Capture the cell that displays the provided text and extract its [x, y] central coordinate. 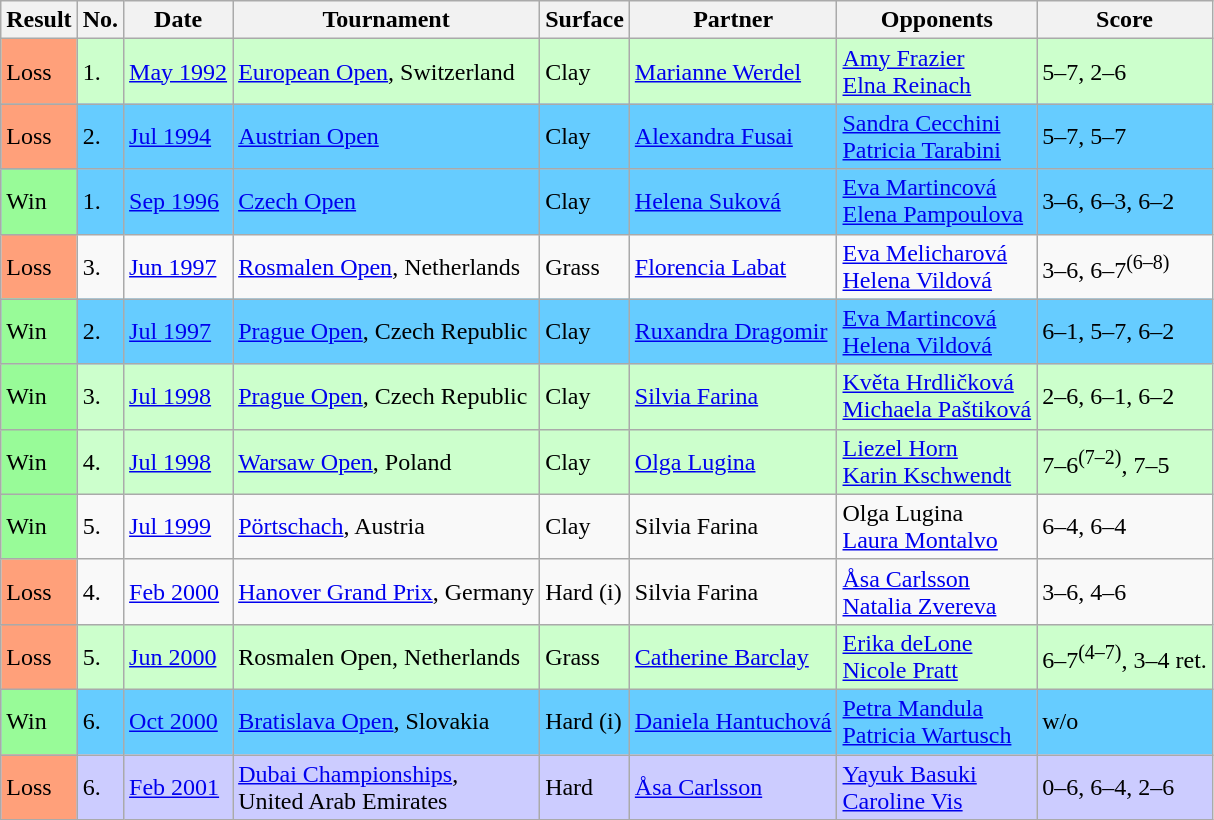
May 1992 [178, 72]
Alexandra Fusai [733, 136]
Surface [585, 20]
Czech Open [386, 202]
Tournament [386, 20]
Austrian Open [386, 136]
Olga Lugina [733, 462]
Åsa Carlsson [733, 786]
Feb 2001 [178, 786]
Jul 1997 [178, 332]
Daniela Hantuchová [733, 722]
Feb 2000 [178, 592]
Květa Hrdličková Michaela Paštiková [937, 396]
Oct 2000 [178, 722]
European Open, Switzerland [386, 72]
6–1, 5–7, 6–2 [1125, 332]
Florencia Labat [733, 266]
Sandra Cecchini Patricia Tarabini [937, 136]
Eva Melicharová Helena Vildová [937, 266]
Hanover Grand Prix, Germany [386, 592]
3–6, 4–6 [1125, 592]
Dubai Championships, United Arab Emirates [386, 786]
3–6, 6–7(6–8) [1125, 266]
Partner [733, 20]
Petra Mandula Patricia Wartusch [937, 722]
Eva Martincová Helena Vildová [937, 332]
Jun 2000 [178, 656]
Yayuk Basuki Caroline Vis [937, 786]
Date [178, 20]
Ruxandra Dragomir [733, 332]
Jun 1997 [178, 266]
Result [39, 20]
w/o [1125, 722]
No. [100, 20]
Jul 1994 [178, 136]
2–6, 6–1, 6–2 [1125, 396]
Hard [585, 786]
Erika deLone Nicole Pratt [937, 656]
Eva Martincová Elena Pampoulova [937, 202]
7–6(7–2), 7–5 [1125, 462]
Warsaw Open, Poland [386, 462]
Amy Frazier Elna Reinach [937, 72]
Liezel Horn Karin Kschwendt [937, 462]
5–7, 5–7 [1125, 136]
3–6, 6–3, 6–2 [1125, 202]
6–4, 6–4 [1125, 526]
6–7(4–7), 3–4 ret. [1125, 656]
Bratislava Open, Slovakia [386, 722]
Åsa Carlsson Natalia Zvereva [937, 592]
Jul 1999 [178, 526]
Olga Lugina Laura Montalvo [937, 526]
5–7, 2–6 [1125, 72]
Marianne Werdel [733, 72]
Score [1125, 20]
0–6, 6–4, 2–6 [1125, 786]
Helena Suková [733, 202]
Pörtschach, Austria [386, 526]
Opponents [937, 20]
Sep 1996 [178, 202]
Catherine Barclay [733, 656]
